Determine the (x, y) coordinate at the center of the cell enclosing the given text.  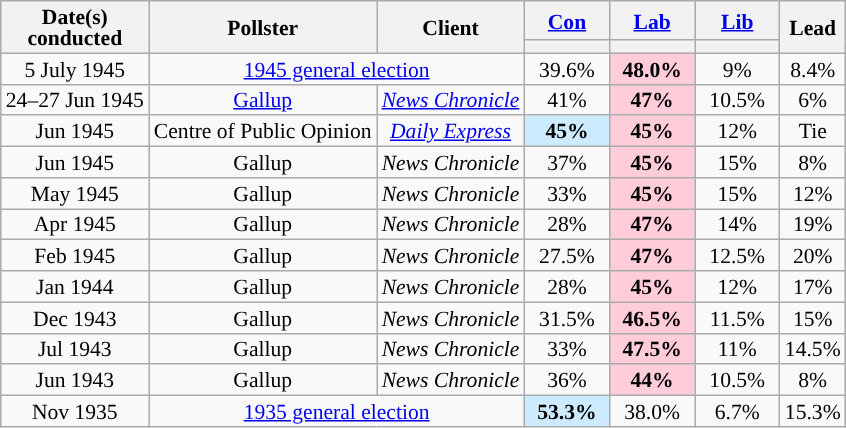
Con (566, 20)
47.5% (652, 348)
Lead (813, 27)
Date(s)conducted (75, 27)
Daily Express (451, 132)
Apr 1945 (75, 224)
1935 general election (337, 412)
Lib (738, 20)
36% (566, 380)
6.7% (738, 412)
46.5% (652, 318)
15.3% (813, 412)
Jun 1943 (75, 380)
39.6% (566, 68)
17% (813, 286)
41% (566, 100)
27.5% (566, 256)
19% (813, 224)
Jul 1943 (75, 348)
44% (652, 380)
5 July 1945 (75, 68)
11.5% (738, 318)
53.3% (566, 412)
37% (566, 162)
20% (813, 256)
14% (738, 224)
Nov 1935 (75, 412)
May 1945 (75, 194)
14.5% (813, 348)
Client (451, 27)
Dec 1943 (75, 318)
38.0% (652, 412)
Tie (813, 132)
12.5% (738, 256)
11% (738, 348)
Feb 1945 (75, 256)
9% (738, 68)
8.4% (813, 68)
1945 general election (337, 68)
Lab (652, 20)
6% (813, 100)
Centre of Public Opinion (263, 132)
24–27 Jun 1945 (75, 100)
48.0% (652, 68)
Pollster (263, 27)
Jan 1944 (75, 286)
31.5% (566, 318)
